Find where the given text appears and provide that cell's center as (x, y) coordinate. 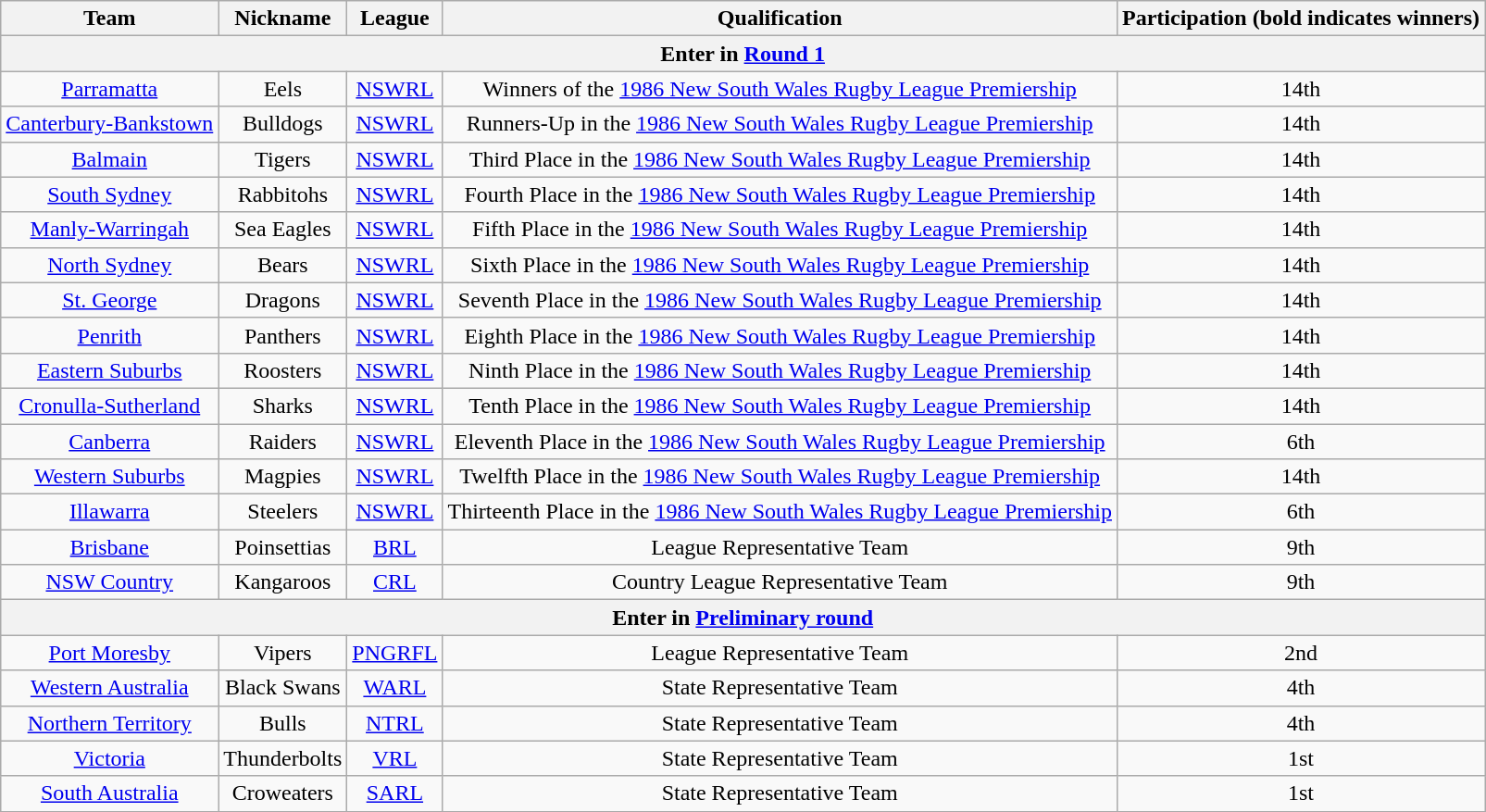
BRL (394, 547)
Third Place in the 1986 New South Wales Rugby League Premiership (780, 159)
Team (109, 19)
Penrith (109, 335)
Qualification (780, 19)
Kangaroos (283, 582)
Nickname (283, 19)
League (394, 19)
Bulldogs (283, 124)
Twelfth Place in the 1986 New South Wales Rugby League Premiership (780, 477)
2nd (1300, 653)
Tigers (283, 159)
NTRL (394, 723)
Magpies (283, 477)
Country League Representative Team (780, 582)
Participation (bold indicates winners) (1300, 19)
Cronulla-Sutherland (109, 406)
Bears (283, 265)
SARL (394, 793)
Western Suburbs (109, 477)
Raiders (283, 442)
VRL (394, 758)
Croweaters (283, 793)
Western Australia (109, 688)
Roosters (283, 370)
Eels (283, 89)
Poinsettias (283, 547)
South Sydney (109, 194)
Eighth Place in the 1986 New South Wales Rugby League Premiership (780, 335)
Eastern Suburbs (109, 370)
Seventh Place in the 1986 New South Wales Rugby League Premiership (780, 300)
Bulls (283, 723)
Fifth Place in the 1986 New South Wales Rugby League Premiership (780, 230)
Northern Territory (109, 723)
Ninth Place in the 1986 New South Wales Rugby League Premiership (780, 370)
North Sydney (109, 265)
Canberra (109, 442)
Balmain (109, 159)
South Australia (109, 793)
CRL (394, 582)
Tenth Place in the 1986 New South Wales Rugby League Premiership (780, 406)
Thunderbolts (283, 758)
Rabbitohs (283, 194)
Manly-Warringah (109, 230)
WARL (394, 688)
Thirteenth Place in the 1986 New South Wales Rugby League Premiership (780, 512)
Port Moresby (109, 653)
Sharks (283, 406)
Steelers (283, 512)
Vipers (283, 653)
Eleventh Place in the 1986 New South Wales Rugby League Premiership (780, 442)
Winners of the 1986 New South Wales Rugby League Premiership (780, 89)
Black Swans (283, 688)
Enter in Preliminary round (743, 618)
NSW Country (109, 582)
Brisbane (109, 547)
Sea Eagles (283, 230)
Fourth Place in the 1986 New South Wales Rugby League Premiership (780, 194)
Runners-Up in the 1986 New South Wales Rugby League Premiership (780, 124)
St. George (109, 300)
Canterbury-Bankstown (109, 124)
Sixth Place in the 1986 New South Wales Rugby League Premiership (780, 265)
Parramatta (109, 89)
Dragons (283, 300)
Panthers (283, 335)
Illawarra (109, 512)
Enter in Round 1 (743, 54)
PNGRFL (394, 653)
Victoria (109, 758)
